Provide the (X, Y) coordinate of the cell's center where the given text is located.  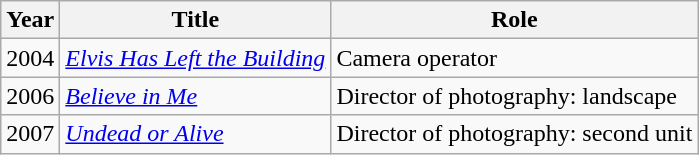
2004 (30, 58)
Believe in Me (196, 96)
Year (30, 20)
Director of photography: second unit (514, 134)
Camera operator (514, 58)
Elvis Has Left the Building (196, 58)
2007 (30, 134)
Undead or Alive (196, 134)
Role (514, 20)
2006 (30, 96)
Title (196, 20)
Director of photography: landscape (514, 96)
